Output the [x, y] coordinate of the center of the cell containing the given text.  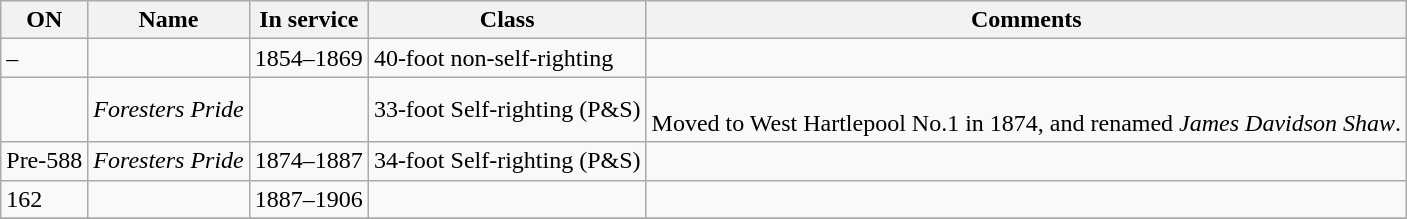
34-foot Self-righting (P&S) [507, 161]
Name [168, 20]
33-foot Self-righting (P&S) [507, 110]
1874–1887 [308, 161]
162 [44, 199]
In service [308, 20]
Pre-588 [44, 161]
1887–1906 [308, 199]
ON [44, 20]
40-foot non-self-righting [507, 58]
Moved to West Hartlepool No.1 in 1874, and renamed James Davidson Shaw. [1026, 110]
1854–1869 [308, 58]
Comments [1026, 20]
– [44, 58]
Class [507, 20]
